For the text-containing cell, return its midpoint in (X, Y) coordinate format. 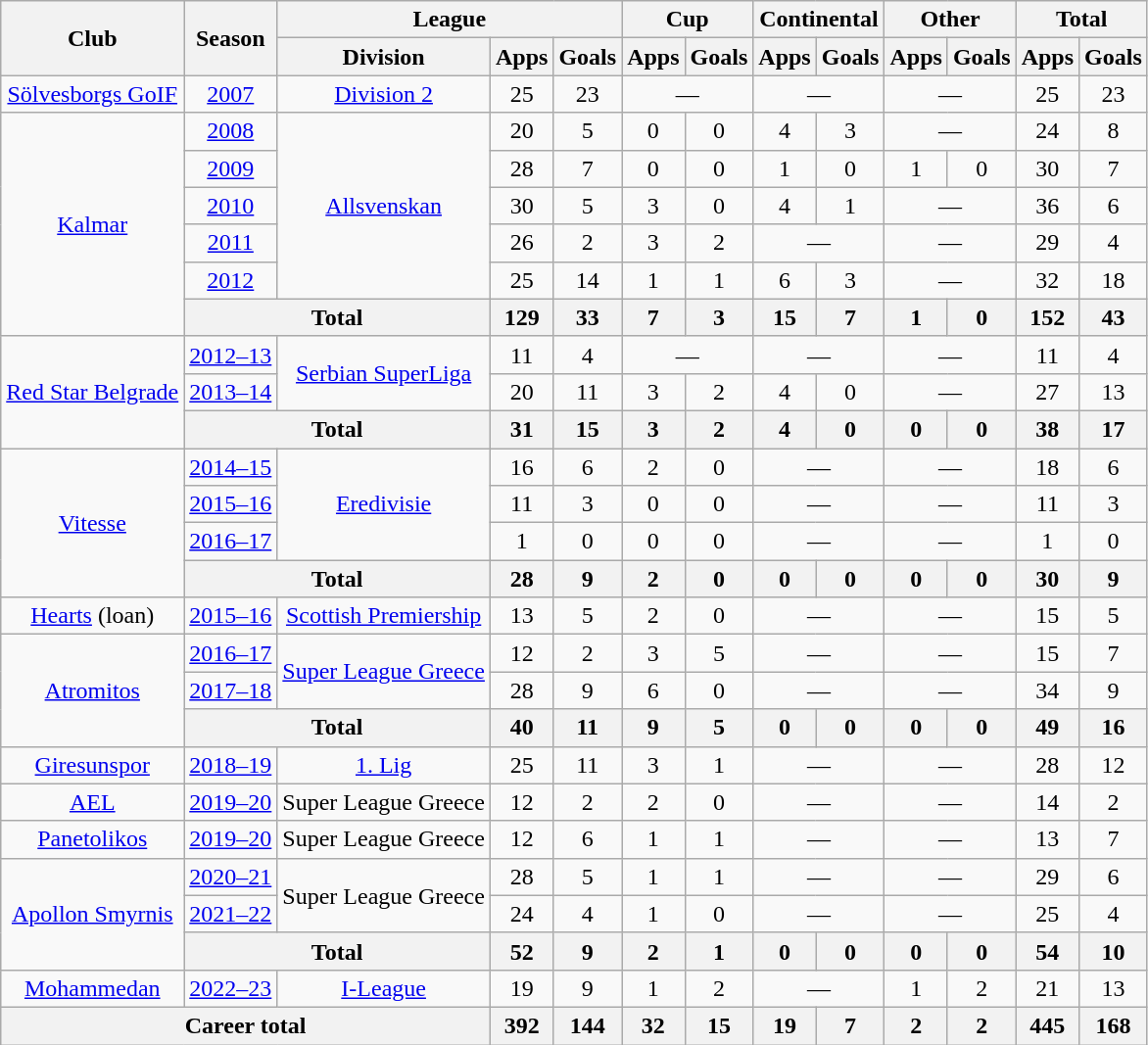
Scottish Premiership (384, 616)
2013–14 (231, 392)
2017–18 (231, 690)
152 (1047, 317)
Panetolikos (92, 839)
31 (521, 429)
Cup (688, 20)
2022–23 (231, 988)
392 (521, 1025)
1. Lig (384, 765)
Vitesse (92, 523)
2012 (231, 280)
2008 (231, 131)
2021–22 (231, 914)
2020–21 (231, 877)
2014–15 (231, 467)
40 (521, 728)
Atromitos (92, 690)
445 (1047, 1025)
League (450, 20)
168 (1114, 1025)
10 (1114, 951)
2012–13 (231, 355)
Continental (819, 20)
43 (1114, 317)
Division (384, 57)
34 (1047, 690)
Sölvesborgs GoIF (92, 94)
21 (1047, 988)
2007 (231, 94)
26 (521, 243)
Club (92, 38)
17 (1114, 429)
Allsvenskan (384, 206)
Serbian SuperLiga (384, 373)
129 (521, 317)
AEL (92, 802)
2009 (231, 168)
36 (1047, 206)
8 (1114, 131)
33 (588, 317)
2018–19 (231, 765)
2010 (231, 206)
Giresunspor (92, 765)
Other (950, 20)
Division 2 (384, 94)
Apollon Smyrnis (92, 914)
54 (1047, 951)
Eredivisie (384, 504)
52 (521, 951)
Career total (246, 1025)
Season (231, 38)
Kalmar (92, 224)
144 (588, 1025)
I-League (384, 988)
Red Star Belgrade (92, 392)
49 (1047, 728)
2011 (231, 243)
Mohammedan (92, 988)
27 (1047, 392)
Hearts (loan) (92, 616)
38 (1047, 429)
